Pinpoint the cell where the given text exists, returning its (x, y) midpoint coordinate. 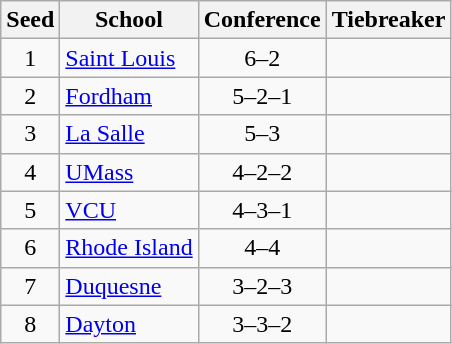
3–2–3 (262, 286)
Fordham (129, 96)
Tiebreaker (388, 20)
6 (30, 248)
3–3–2 (262, 324)
Rhode Island (129, 248)
Conference (262, 20)
4–4 (262, 248)
Saint Louis (129, 58)
La Salle (129, 134)
4–3–1 (262, 210)
5 (30, 210)
4 (30, 172)
8 (30, 324)
VCU (129, 210)
Dayton (129, 324)
UMass (129, 172)
5–3 (262, 134)
School (129, 20)
7 (30, 286)
3 (30, 134)
1 (30, 58)
2 (30, 96)
5–2–1 (262, 96)
Duquesne (129, 286)
4–2–2 (262, 172)
Seed (30, 20)
6–2 (262, 58)
